Output the (X, Y) coordinate of the center of the cell containing the given text.  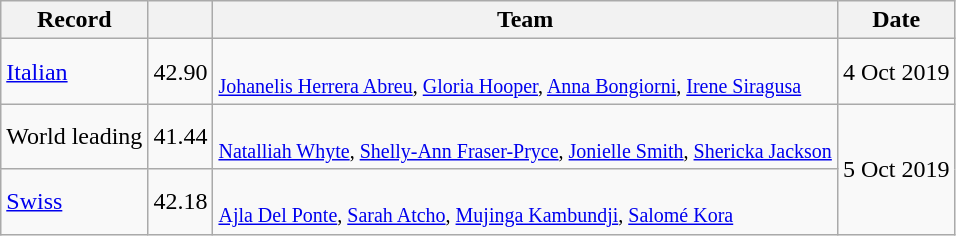
Italian (74, 72)
Swiss (74, 202)
4 Oct 2019 (896, 72)
Johanelis Herrera Abreu, Gloria Hooper, Anna Bongiorni, Irene Siragusa (525, 72)
5 Oct 2019 (896, 169)
Record (74, 20)
Date (896, 20)
41.44 (180, 136)
Natalliah Whyte, Shelly-Ann Fraser-Pryce, Jonielle Smith, Shericka Jackson (525, 136)
Ajla Del Ponte, Sarah Atcho, Mujinga Kambundji, Salomé Kora (525, 202)
World leading (74, 136)
42.18 (180, 202)
42.90 (180, 72)
Team (525, 20)
